For the text-containing cell, return its midpoint in [X, Y] coordinate format. 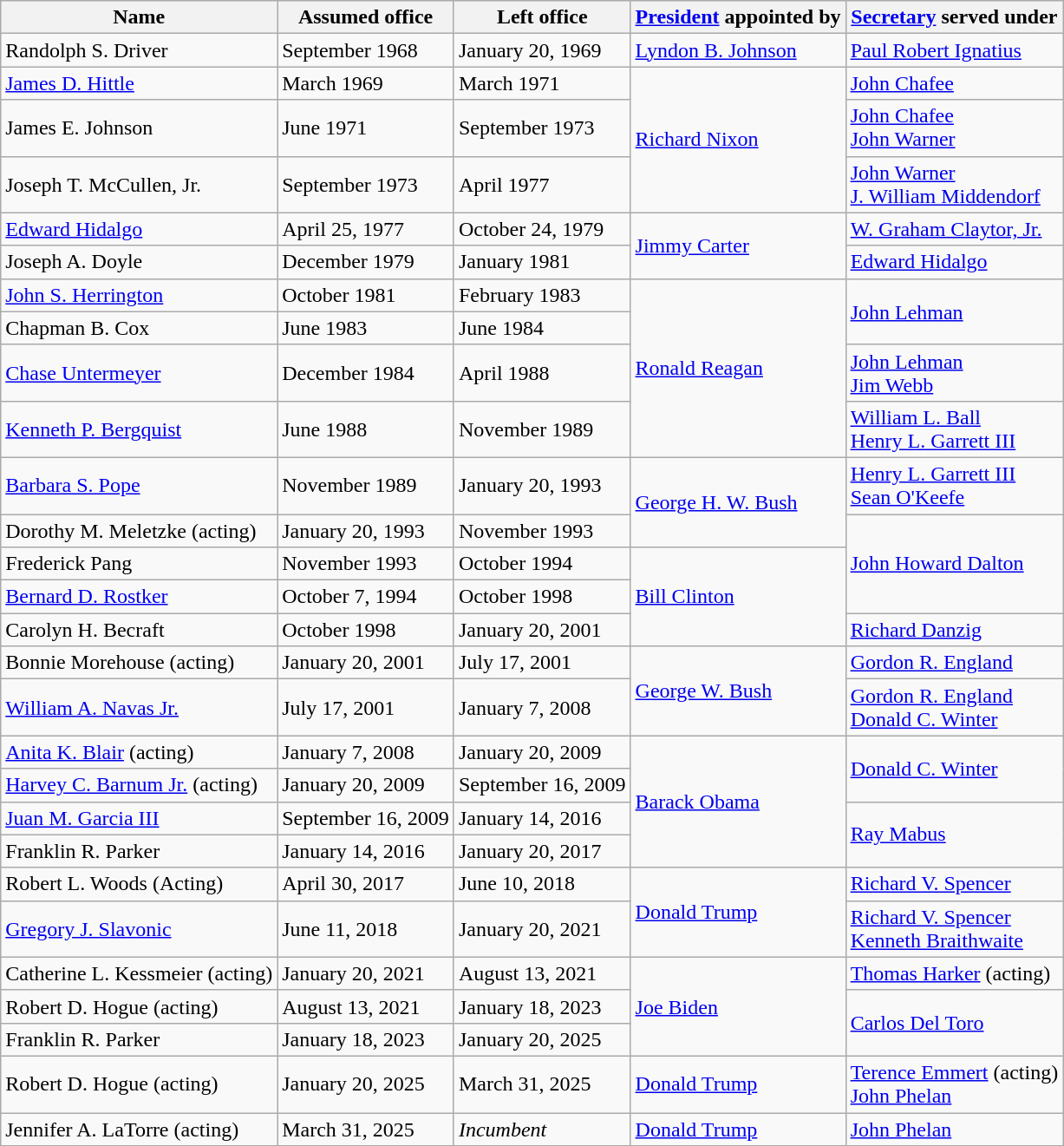
October 1994 [542, 564]
Dorothy M. Meletzke (acting) [139, 530]
Bill Clinton [738, 597]
John ChafeeJohn Warner [954, 128]
Left office [542, 17]
Henry L. Garrett IIISean O'Keefe [954, 486]
Joseph A. Doyle [139, 262]
December 1979 [366, 262]
Anita K. Blair (acting) [139, 752]
Bonnie Morehouse (acting) [139, 663]
January 1981 [542, 262]
Gregory J. Slavonic [139, 928]
Joseph T. McCullen, Jr. [139, 184]
Richard V. SpencerKenneth Braithwaite [954, 928]
William A. Navas Jr. [139, 708]
Ronald Reagan [738, 368]
Lyndon B. Johnson [738, 50]
Juan M. Garcia III [139, 818]
Kenneth P. Bergquist [139, 429]
March 1971 [542, 83]
Richard Danzig [954, 630]
George H. W. Bush [738, 501]
John WarnerJ. William Middendorf [954, 184]
John Chafee [954, 83]
Chase Untermeyer [139, 373]
Bernard D. Rostker [139, 597]
June 11, 2018 [366, 928]
Barack Obama [738, 802]
October 1981 [366, 295]
Name [139, 17]
June 1971 [366, 128]
Donald C. Winter [954, 769]
James D. Hittle [139, 83]
March 1969 [366, 83]
John Phelan [954, 1129]
Gordon R. EnglandDonald C. Winter [954, 708]
Carolyn H. Becraft [139, 630]
February 1983 [542, 295]
June 1984 [542, 328]
W. Graham Claytor, Jr. [954, 229]
April 1977 [542, 184]
John Howard Dalton [954, 563]
William L. BallHenry L. Garrett III [954, 429]
Joe Biden [738, 1006]
Ray Mabus [954, 835]
October 24, 1979 [542, 229]
John S. Herrington [139, 295]
John Lehman [954, 311]
October 7, 1994 [366, 597]
Harvey C. Barnum Jr. (acting) [139, 785]
Assumed office [366, 17]
Jennifer A. LaTorre (acting) [139, 1129]
Richard Nixon [738, 140]
September 1968 [366, 50]
John LehmanJim Webb [954, 373]
April 25, 1977 [366, 229]
Thomas Harker (acting) [954, 973]
Gordon R. England [954, 663]
Frederick Pang [139, 564]
January 20, 2017 [542, 851]
January 20, 1969 [542, 50]
Jimmy Carter [738, 246]
Catherine L. Kessmeier (acting) [139, 973]
June 10, 2018 [542, 884]
April 1988 [542, 373]
Terence Emmert (acting)John Phelan [954, 1084]
President appointed by [738, 17]
Barbara S. Pope [139, 486]
June 1988 [366, 429]
Robert L. Woods (Acting) [139, 884]
George W. Bush [738, 691]
Carlos Del Toro [954, 1023]
Richard V. Spencer [954, 884]
Randolph S. Driver [139, 50]
Paul Robert Ignatius [954, 50]
Secretary served under [954, 17]
June 1983 [366, 328]
December 1984 [366, 373]
James E. Johnson [139, 128]
Chapman B. Cox [139, 328]
Incumbent [542, 1129]
April 30, 2017 [366, 884]
